Identify which cell holds the provided text, then report its [x, y] central coordinate. 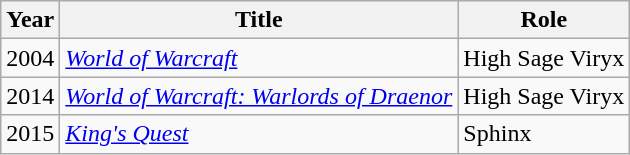
Role [544, 20]
World of Warcraft: Warlords of Draenor [259, 96]
2014 [30, 96]
King's Quest [259, 134]
World of Warcraft [259, 58]
Title [259, 20]
Sphinx [544, 134]
2015 [30, 134]
Year [30, 20]
2004 [30, 58]
